Pinpoint the cell where the given text exists, returning its [x, y] midpoint coordinate. 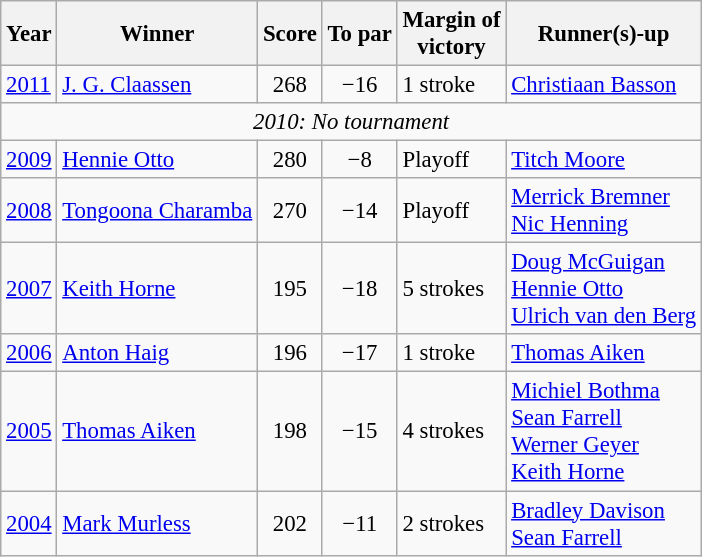
Doug McGuigan Hennie Otto Ulrich van den Berg [604, 289]
2005 [29, 432]
2004 [29, 524]
196 [290, 353]
202 [290, 524]
−17 [360, 353]
Anton Haig [158, 353]
Merrick Bremner Nic Henning [604, 210]
280 [290, 160]
−18 [360, 289]
4 strokes [452, 432]
Michiel Bothma Sean Farrell Werner Geyer Keith Horne [604, 432]
Tongoona Charamba [158, 210]
J. G. Claassen [158, 85]
Year [29, 34]
Margin ofvictory [452, 34]
Score [290, 34]
−8 [360, 160]
Titch Moore [604, 160]
198 [290, 432]
−14 [360, 210]
270 [290, 210]
−11 [360, 524]
5 strokes [452, 289]
2 strokes [452, 524]
Mark Murless [158, 524]
Keith Horne [158, 289]
2008 [29, 210]
−16 [360, 85]
195 [290, 289]
2011 [29, 85]
2006 [29, 353]
Bradley Davison Sean Farrell [604, 524]
2010: No tournament [352, 122]
2009 [29, 160]
Christiaan Basson [604, 85]
−15 [360, 432]
Winner [158, 34]
To par [360, 34]
2007 [29, 289]
Hennie Otto [158, 160]
268 [290, 85]
Runner(s)-up [604, 34]
